Return (x, y) of the center of cell containing provided text 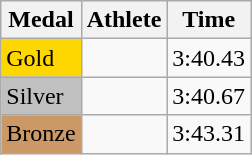
3:40.67 (209, 96)
3:43.31 (209, 134)
Gold (41, 58)
Time (209, 20)
Athlete (124, 20)
3:40.43 (209, 58)
Silver (41, 96)
Medal (41, 20)
Bronze (41, 134)
